Find where the given text appears and provide that cell's center as [x, y] coordinate. 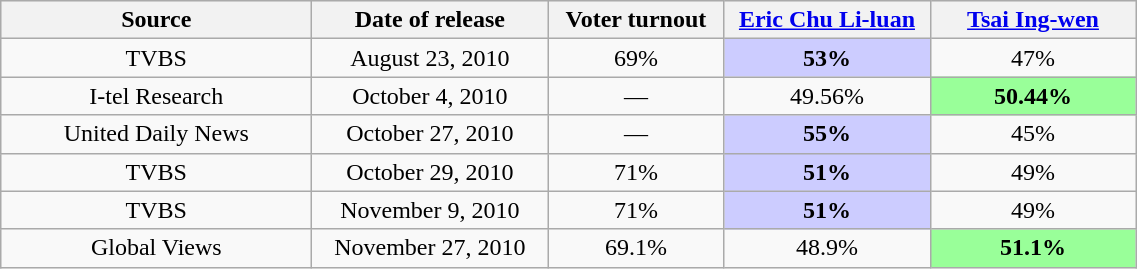
53% [827, 58]
Date of release [430, 20]
51.1% [1033, 248]
Source [156, 20]
I-tel Research [156, 96]
October 4, 2010 [430, 96]
November 27, 2010 [430, 248]
47% [1033, 58]
October 27, 2010 [430, 134]
Tsai Ing-wen [1033, 20]
69% [636, 58]
October 29, 2010 [430, 172]
United Daily News [156, 134]
69.1% [636, 248]
August 23, 2010 [430, 58]
Voter turnout [636, 20]
45% [1033, 134]
November 9, 2010 [430, 210]
Eric Chu Li-luan [827, 20]
50.44% [1033, 96]
49.56% [827, 96]
Global Views [156, 248]
48.9% [827, 248]
55% [827, 134]
